Detect which cell encompasses the target text, then output its (X, Y) center coordinate. 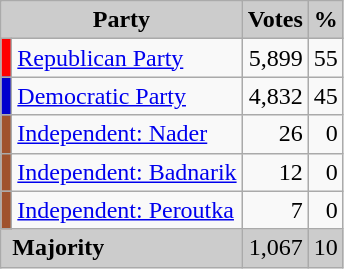
Votes (275, 20)
Independent: Peroutka (127, 210)
26 (275, 134)
Party (122, 20)
4,832 (275, 96)
12 (275, 172)
Majority (122, 248)
10 (326, 248)
7 (275, 210)
1,067 (275, 248)
Independent: Nader (127, 134)
Republican Party (127, 58)
Independent: Badnarik (127, 172)
5,899 (275, 58)
% (326, 20)
55 (326, 58)
45 (326, 96)
Democratic Party (127, 96)
